Find where the given text appears and provide that cell's center as (x, y) coordinate. 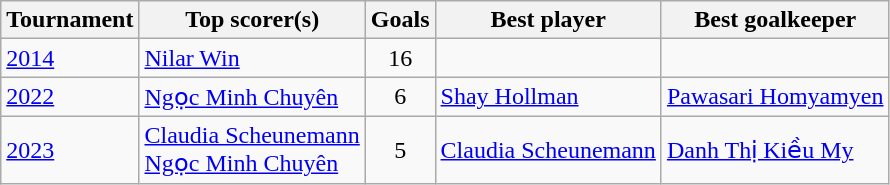
Ngọc Minh Chuyên (252, 97)
Best player (548, 20)
2014 (70, 58)
Pawasari Homyamyen (775, 97)
Danh Thị Kiều My (775, 150)
Best goalkeeper (775, 20)
5 (400, 150)
Claudia Scheunemann Ngọc Minh Chuyên (252, 150)
Nilar Win (252, 58)
16 (400, 58)
6 (400, 97)
Goals (400, 20)
2023 (70, 150)
Tournament (70, 20)
Top scorer(s) (252, 20)
2022 (70, 97)
Shay Hollman (548, 97)
Claudia Scheunemann (548, 150)
